Identify which cell holds the provided text, then report its (X, Y) central coordinate. 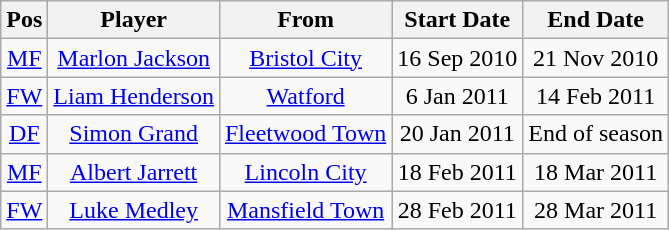
6 Jan 2011 (458, 96)
18 Feb 2011 (458, 172)
28 Feb 2011 (458, 210)
Mansfield Town (305, 210)
DF (24, 134)
Marlon Jackson (134, 58)
18 Mar 2011 (596, 172)
Simon Grand (134, 134)
Player (134, 20)
Start Date (458, 20)
Lincoln City (305, 172)
End of season (596, 134)
Pos (24, 20)
Liam Henderson (134, 96)
Albert Jarrett (134, 172)
Luke Medley (134, 210)
16 Sep 2010 (458, 58)
End Date (596, 20)
Fleetwood Town (305, 134)
21 Nov 2010 (596, 58)
14 Feb 2011 (596, 96)
Bristol City (305, 58)
Watford (305, 96)
20 Jan 2011 (458, 134)
From (305, 20)
28 Mar 2011 (596, 210)
